Find where the given text appears and provide that cell's center as [X, Y] coordinate. 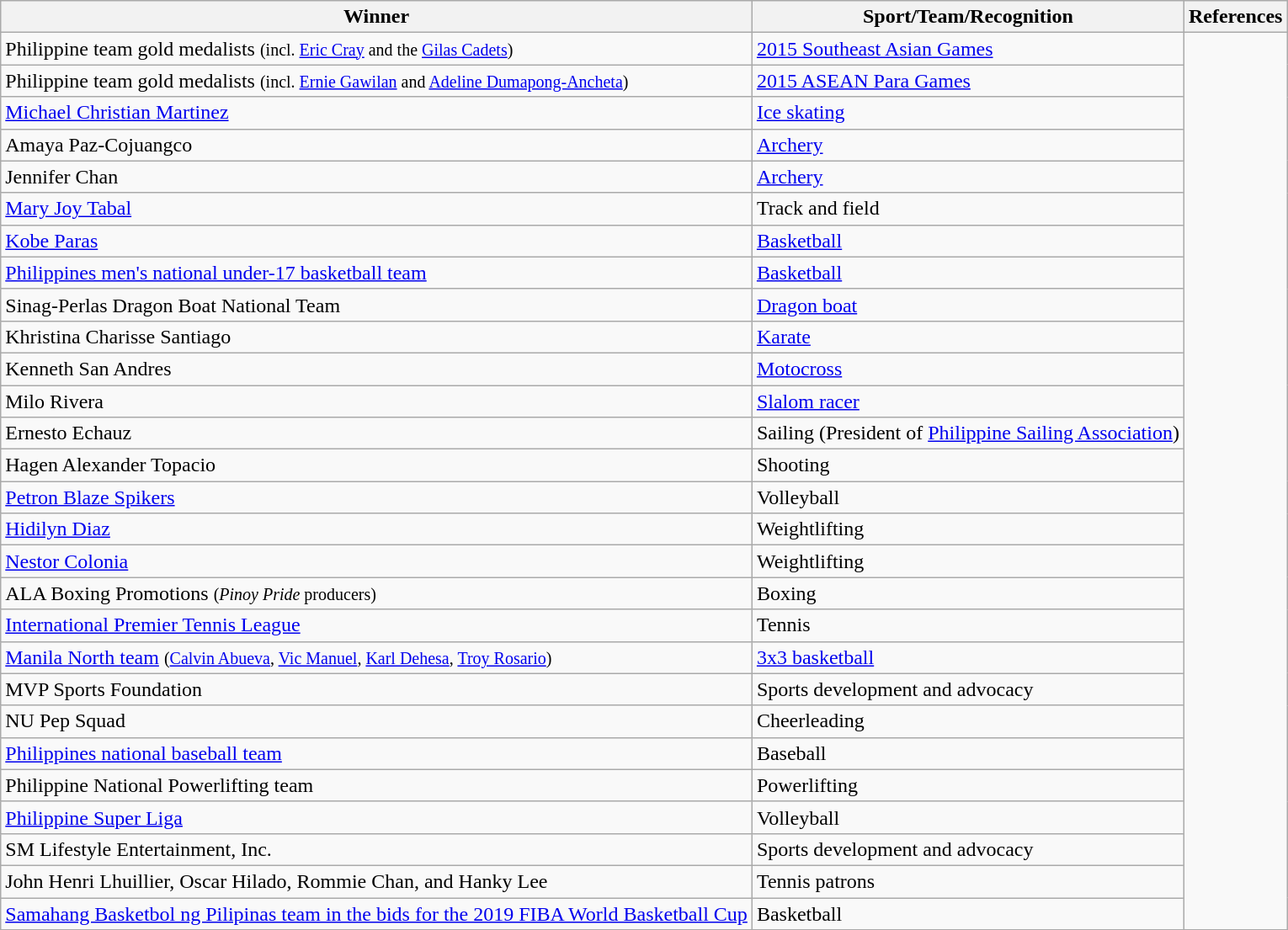
Amaya Paz-Cojuangco [377, 145]
Slalom racer [968, 401]
Dragon boat [968, 305]
Kenneth San Andres [377, 369]
Petron Blaze Spikers [377, 497]
Hagen Alexander Topacio [377, 465]
2015 ASEAN Para Games [968, 81]
Cheerleading [968, 721]
Mary Joy Tabal [377, 209]
Samahang Basketbol ng Pilipinas team in the bids for the 2019 FIBA World Basketball Cup [377, 913]
Philippines national baseball team [377, 753]
Karate [968, 337]
Nestor Colonia [377, 561]
Jennifer Chan [377, 177]
Ice skating [968, 113]
Khristina Charisse Santiago [377, 337]
John Henri Lhuillier, Oscar Hilado, Rommie Chan, and Hanky Lee [377, 881]
Ernesto Echauz [377, 433]
Sailing (President of Philippine Sailing Association) [968, 433]
Philippine Super Liga [377, 817]
Tennis [968, 625]
Boxing [968, 593]
Hidilyn Diaz [377, 529]
Tennis patrons [968, 881]
SM Lifestyle Entertainment, Inc. [377, 849]
Sinag-Perlas Dragon Boat National Team [377, 305]
Winner [377, 17]
Philippines men's national under-17 basketball team [377, 273]
Kobe Paras [377, 241]
International Premier Tennis League [377, 625]
MVP Sports Foundation [377, 689]
Track and field [968, 209]
Philippine team gold medalists (incl. Ernie Gawilan and Adeline Dumapong-Ancheta) [377, 81]
Baseball [968, 753]
Manila North team (Calvin Abueva, Vic Manuel, Karl Dehesa, Troy Rosario) [377, 657]
Milo Rivera [377, 401]
NU Pep Squad [377, 721]
Motocross [968, 369]
Philippine team gold medalists (incl. Eric Cray and the Gilas Cadets) [377, 49]
Philippine National Powerlifting team [377, 785]
Powerlifting [968, 785]
References [1236, 17]
ALA Boxing Promotions (Pinoy Pride producers) [377, 593]
Michael Christian Martinez [377, 113]
2015 Southeast Asian Games [968, 49]
Sport/Team/Recognition [968, 17]
Shooting [968, 465]
3x3 basketball [968, 657]
